Find where the given text appears and provide that cell's center as [x, y] coordinate. 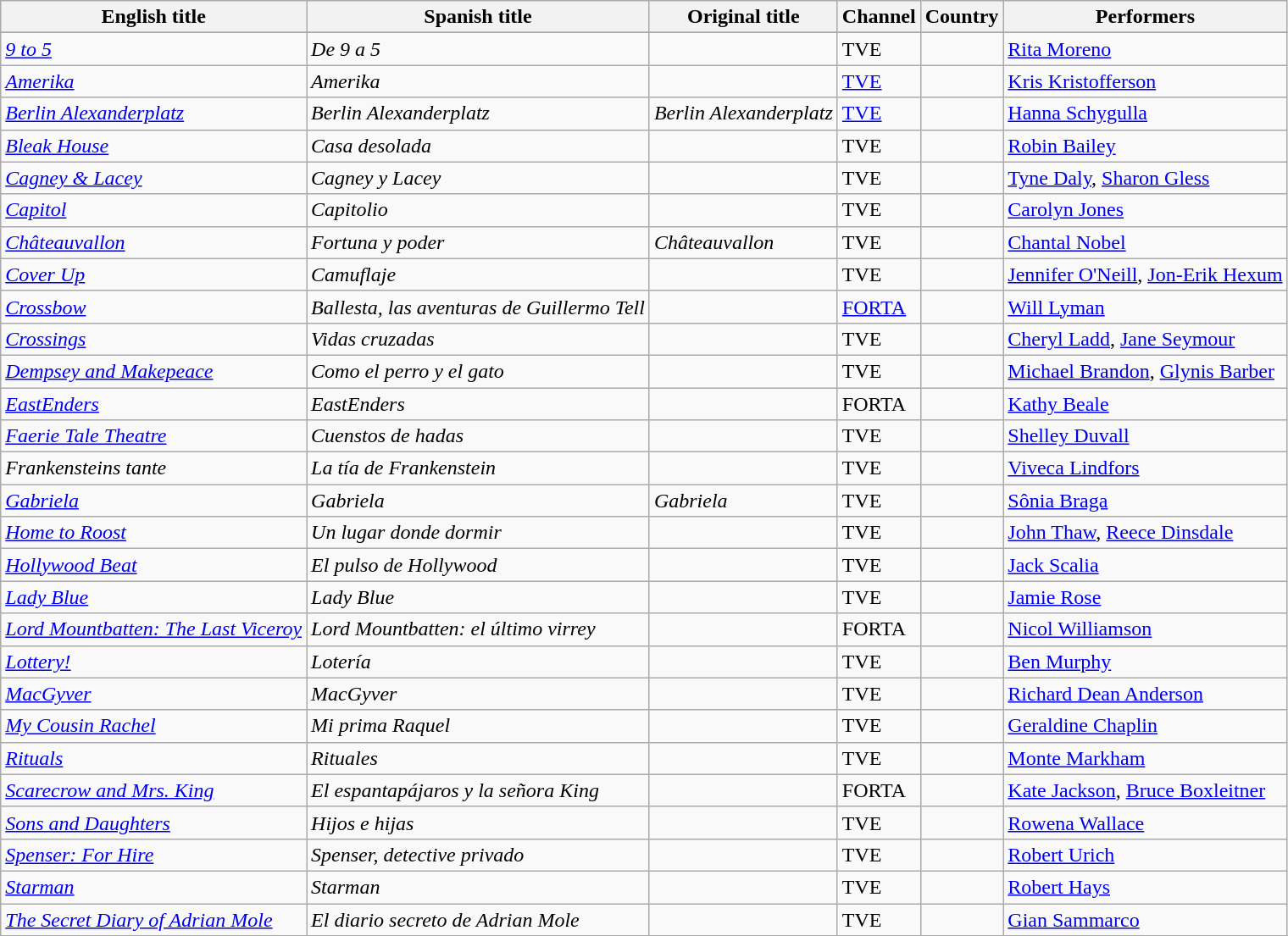
Casa desolada [478, 146]
Crossbow [154, 307]
Lord Mountbatten: The Last Viceroy [154, 629]
Vidas cruzadas [478, 339]
Scarecrow and Mrs. King [154, 790]
Cagney & Lacey [154, 178]
English title [154, 17]
El pulso de Hollywood [478, 565]
Shelley Duvall [1146, 436]
Spenser: For Hire [154, 855]
Lotería [478, 662]
Mi prima Raquel [478, 726]
Fortuna y poder [478, 242]
El espantapájaros y la señora King [478, 790]
Hollywood Beat [154, 565]
Sônia Braga [1146, 501]
Hanna Schygulla [1146, 114]
Jamie Rose [1146, 597]
John Thaw, Reece Dinsdale [1146, 533]
Spenser, detective privado [478, 855]
Kate Jackson, Bruce Boxleitner [1146, 790]
Ballesta, las aventuras de Guillermo Tell [478, 307]
Hijos e hijas [478, 822]
Cover Up [154, 274]
Tyne Daly, Sharon Gless [1146, 178]
Crossings [154, 339]
Rita Moreno [1146, 49]
Kathy Beale [1146, 404]
Will Lyman [1146, 307]
Channel [879, 17]
Faerie Tale Theatre [154, 436]
Frankensteins tante [154, 468]
Robert Urich [1146, 855]
Cheryl Ladd, Jane Seymour [1146, 339]
Robert Hays [1146, 887]
Michael Brandon, Glynis Barber [1146, 371]
Lottery! [154, 662]
Robin Bailey [1146, 146]
Kris Kristofferson [1146, 81]
Cuenstos de hadas [478, 436]
Rituales [478, 758]
El diario secreto de Adrian Mole [478, 919]
Lord Mountbatten: el último virrey [478, 629]
Richard Dean Anderson [1146, 694]
Ben Murphy [1146, 662]
Rituals [154, 758]
My Cousin Rachel [154, 726]
Viveca Lindfors [1146, 468]
Nicol Williamson [1146, 629]
The Secret Diary of Adrian Mole [154, 919]
Carolyn Jones [1146, 210]
Como el perro y el gato [478, 371]
Home to Roost [154, 533]
Dempsey and Makepeace [154, 371]
Rowena Wallace [1146, 822]
Un lugar donde dormir [478, 533]
Original title [743, 17]
De 9 a 5 [478, 49]
Cagney y Lacey [478, 178]
Bleak House [154, 146]
Capitol [154, 210]
Monte Markham [1146, 758]
Capitolio [478, 210]
Spanish title [478, 17]
9 to 5 [154, 49]
Camuflaje [478, 274]
Jack Scalia [1146, 565]
Geraldine Chaplin [1146, 726]
Country [962, 17]
Chantal Nobel [1146, 242]
La tía de Frankenstein [478, 468]
Sons and Daughters [154, 822]
Jennifer O'Neill, Jon-Erik Hexum [1146, 274]
Gian Sammarco [1146, 919]
Performers [1146, 17]
